Return [x, y] of the center of cell containing provided text 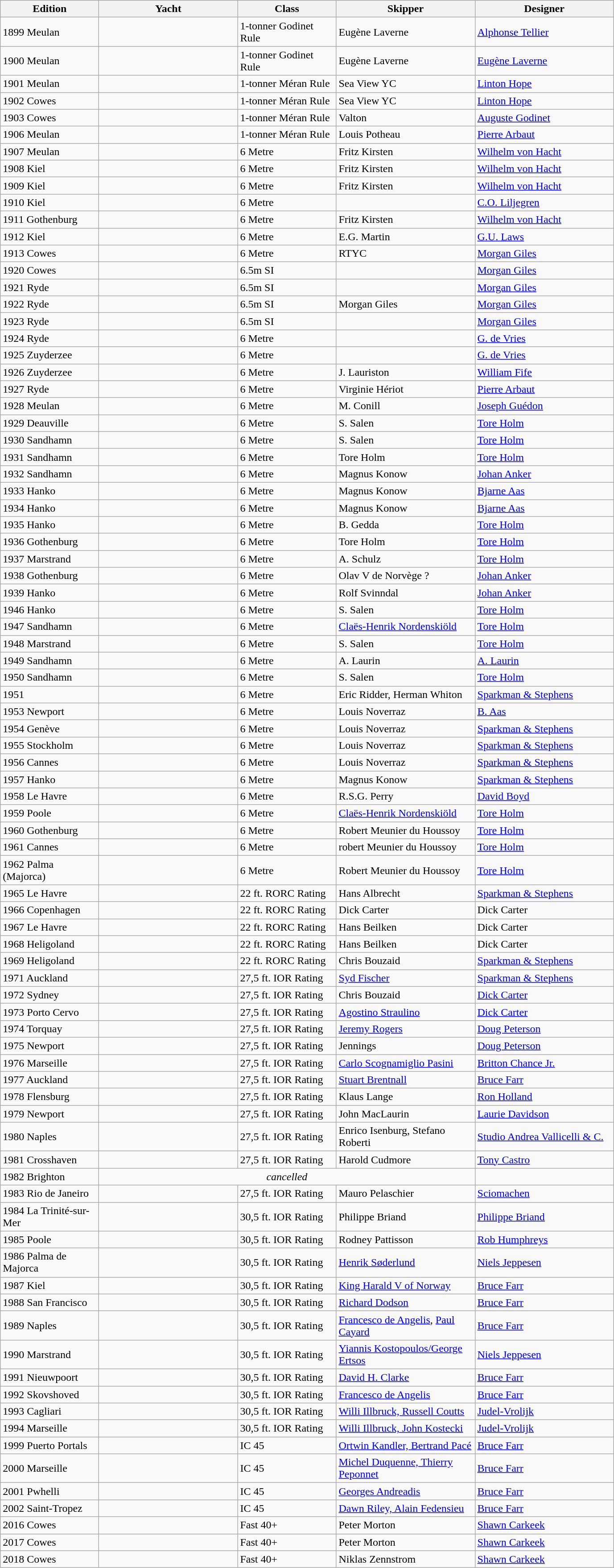
Rodney Pattisson [406, 1240]
cancelled [287, 1177]
1911 Gothenburg [50, 219]
Tony Castro [544, 1160]
1960 Gothenburg [50, 830]
1902 Cowes [50, 101]
1927 Ryde [50, 389]
1985 Poole [50, 1240]
Francesco de Angelis [406, 1395]
Louis Potheau [406, 135]
1907 Meulan [50, 152]
1928 Meulan [50, 406]
Class [287, 9]
1990 Marstrand [50, 1354]
1923 Ryde [50, 321]
Jennings [406, 1046]
Mauro Pelaschier [406, 1194]
J. Lauriston [406, 372]
1932 Sandhamn [50, 474]
1981 Crosshaven [50, 1160]
1929 Deauville [50, 423]
1950 Sandhamn [50, 677]
E.G. Martin [406, 237]
Sciomachen [544, 1194]
2017 Cowes [50, 1542]
Rolf Svinndal [406, 593]
Skipper [406, 9]
1947 Sandhamn [50, 627]
1908 Kiel [50, 168]
Olav V de Norvège ? [406, 576]
1991 Nieuwpoort [50, 1377]
R.S.G. Perry [406, 796]
Yiannis Kostopoulos/George Ertsos [406, 1354]
1922 Ryde [50, 304]
Ron Holland [544, 1097]
Rob Humphreys [544, 1240]
1900 Meulan [50, 61]
Dawn Riley, Alain Fedensieu [406, 1508]
Studio Andrea Vallicelli & C. [544, 1137]
Agostino Straulino [406, 1012]
1967 Le Havre [50, 927]
A. Schulz [406, 559]
1949 Sandhamn [50, 661]
robert Meunier du Houssoy [406, 847]
King Harald V of Norway [406, 1285]
1962 Palma (Majorca) [50, 870]
RTYC [406, 254]
1966 Copenhagen [50, 910]
Harold Cudmore [406, 1160]
Yacht [169, 9]
B. Aas [544, 711]
1938 Gothenburg [50, 576]
1984 La Trinité-sur-Mer [50, 1217]
Syd Fischer [406, 978]
1994 Marseille [50, 1428]
Hans Albrecht [406, 893]
Richard Dodson [406, 1302]
Georges Andreadis [406, 1491]
1977 Auckland [50, 1080]
1930 Sandhamn [50, 440]
1937 Marstrand [50, 559]
1979 Newport [50, 1114]
Willi Illbruck, Russell Coutts [406, 1412]
Laurie Davidson [544, 1114]
1992 Skovshoved [50, 1395]
Virginie Hériot [406, 389]
John MacLaurin [406, 1114]
B. Gedda [406, 525]
Klaus Lange [406, 1097]
1935 Hanko [50, 525]
Michel Duquenne, Thierry Peponnet [406, 1468]
1974 Torquay [50, 1029]
2016 Cowes [50, 1525]
1975 Newport [50, 1046]
1926 Zuyderzee [50, 372]
1909 Kiel [50, 185]
1972 Sydney [50, 995]
1933 Hanko [50, 491]
Designer [544, 9]
1987 Kiel [50, 1285]
1968 Heligoland [50, 944]
1983 Rio de Janeiro [50, 1194]
G.U. Laws [544, 237]
1976 Marseille [50, 1063]
Eric Ridder, Herman Whiton [406, 694]
2000 Marseille [50, 1468]
1982 Brighton [50, 1177]
M. Conill [406, 406]
1969 Heligoland [50, 961]
1971 Auckland [50, 978]
1913 Cowes [50, 254]
1931 Sandhamn [50, 457]
1955 Stockholm [50, 745]
1906 Meulan [50, 135]
2001 Pwhelli [50, 1491]
1999 Puerto Portals [50, 1445]
Ortwin Kandler, Bertrand Pacé [406, 1445]
David H. Clarke [406, 1377]
Joseph Guédon [544, 406]
1993 Cagliari [50, 1412]
C.O. Liljegren [544, 202]
Alphonse Tellier [544, 32]
Willi Illbruck, John Kostecki [406, 1428]
1989 Naples [50, 1326]
1946 Hanko [50, 610]
Henrik Søderlund [406, 1262]
Enrico Isenburg, Stefano Roberti [406, 1137]
1936 Gothenburg [50, 542]
1959 Poole [50, 813]
Valton [406, 118]
1920 Cowes [50, 271]
1910 Kiel [50, 202]
Carlo Scognamiglio Pasini [406, 1063]
1988 San Francisco [50, 1302]
1954 Genève [50, 728]
1924 Ryde [50, 338]
William Fife [544, 372]
1912 Kiel [50, 237]
1956 Cannes [50, 762]
2002 Saint-Tropez [50, 1508]
1948 Marstrand [50, 644]
Edition [50, 9]
1901 Meulan [50, 84]
1953 Newport [50, 711]
1939 Hanko [50, 593]
1951 [50, 694]
2018 Cowes [50, 1559]
Niklas Zennstrom [406, 1559]
1921 Ryde [50, 287]
1986 Palma de Majorca [50, 1262]
1973 Porto Cervo [50, 1012]
1899 Meulan [50, 32]
1934 Hanko [50, 508]
1903 Cowes [50, 118]
Britton Chance Jr. [544, 1063]
1980 Naples [50, 1137]
1957 Hanko [50, 780]
1958 Le Havre [50, 796]
1961 Cannes [50, 847]
1965 Le Havre [50, 893]
Jeremy Rogers [406, 1029]
1978 Flensburg [50, 1097]
Auguste Godinet [544, 118]
Stuart Brentnall [406, 1080]
1925 Zuyderzee [50, 355]
Francesco de Angelis, Paul Cayard [406, 1326]
David Boyd [544, 796]
